Locate the cell with the specified text and output its [x, y] center coordinate. 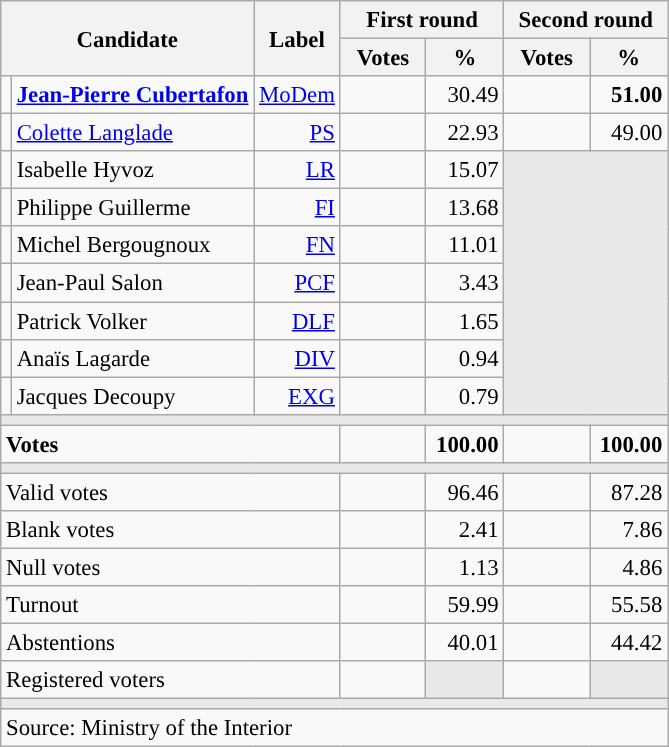
LR [298, 170]
Turnout [170, 605]
30.49 [465, 95]
Abstentions [170, 643]
PS [298, 133]
EXG [298, 396]
First round [422, 20]
Jacques Decoupy [132, 396]
Candidate [128, 38]
Philippe Guillerme [132, 208]
1.13 [465, 567]
59.99 [465, 605]
11.01 [465, 245]
15.07 [465, 170]
13.68 [465, 208]
Isabelle Hyvoz [132, 170]
0.79 [465, 396]
51.00 [629, 95]
Null votes [170, 567]
44.42 [629, 643]
4.86 [629, 567]
Jean-Pierre Cubertafon [132, 95]
Colette Langlade [132, 133]
Source: Ministry of the Interior [334, 728]
87.28 [629, 492]
7.86 [629, 530]
Label [298, 38]
0.94 [465, 358]
DLF [298, 321]
40.01 [465, 643]
2.41 [465, 530]
Jean-Paul Salon [132, 283]
Anaïs Lagarde [132, 358]
Valid votes [170, 492]
FN [298, 245]
3.43 [465, 283]
1.65 [465, 321]
Blank votes [170, 530]
DIV [298, 358]
96.46 [465, 492]
Registered voters [170, 680]
Patrick Volker [132, 321]
55.58 [629, 605]
Second round [586, 20]
PCF [298, 283]
FI [298, 208]
22.93 [465, 133]
49.00 [629, 133]
MoDem [298, 95]
Michel Bergougnoux [132, 245]
